Extract the (x, y) coordinate from the center of the cell holding the provided text.  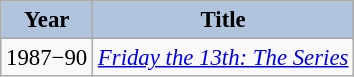
Year (47, 20)
1987−90 (47, 58)
Title (224, 20)
Friday the 13th: The Series (224, 58)
